Output the [X, Y] coordinate of the center of the cell containing the given text.  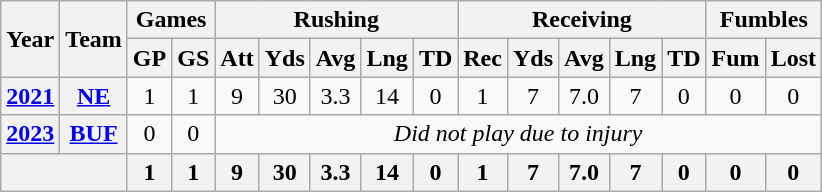
Receiving [582, 20]
Year [30, 39]
Fum [736, 58]
BUF [94, 134]
2021 [30, 96]
Team [94, 39]
Did not play due to injury [518, 134]
GP [149, 58]
Rec [483, 58]
GS [194, 58]
Att [237, 58]
2023 [30, 134]
NE [94, 96]
Rushing [336, 20]
Fumbles [764, 20]
Lost [793, 58]
Games [170, 20]
